Find where the given text appears and provide that cell's center as [x, y] coordinate. 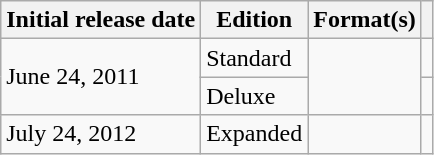
July 24, 2012 [101, 134]
Deluxe [254, 96]
Expanded [254, 134]
June 24, 2011 [101, 77]
Initial release date [101, 20]
Format(s) [365, 20]
Edition [254, 20]
Standard [254, 58]
